For the text-containing cell, return its midpoint in [x, y] coordinate format. 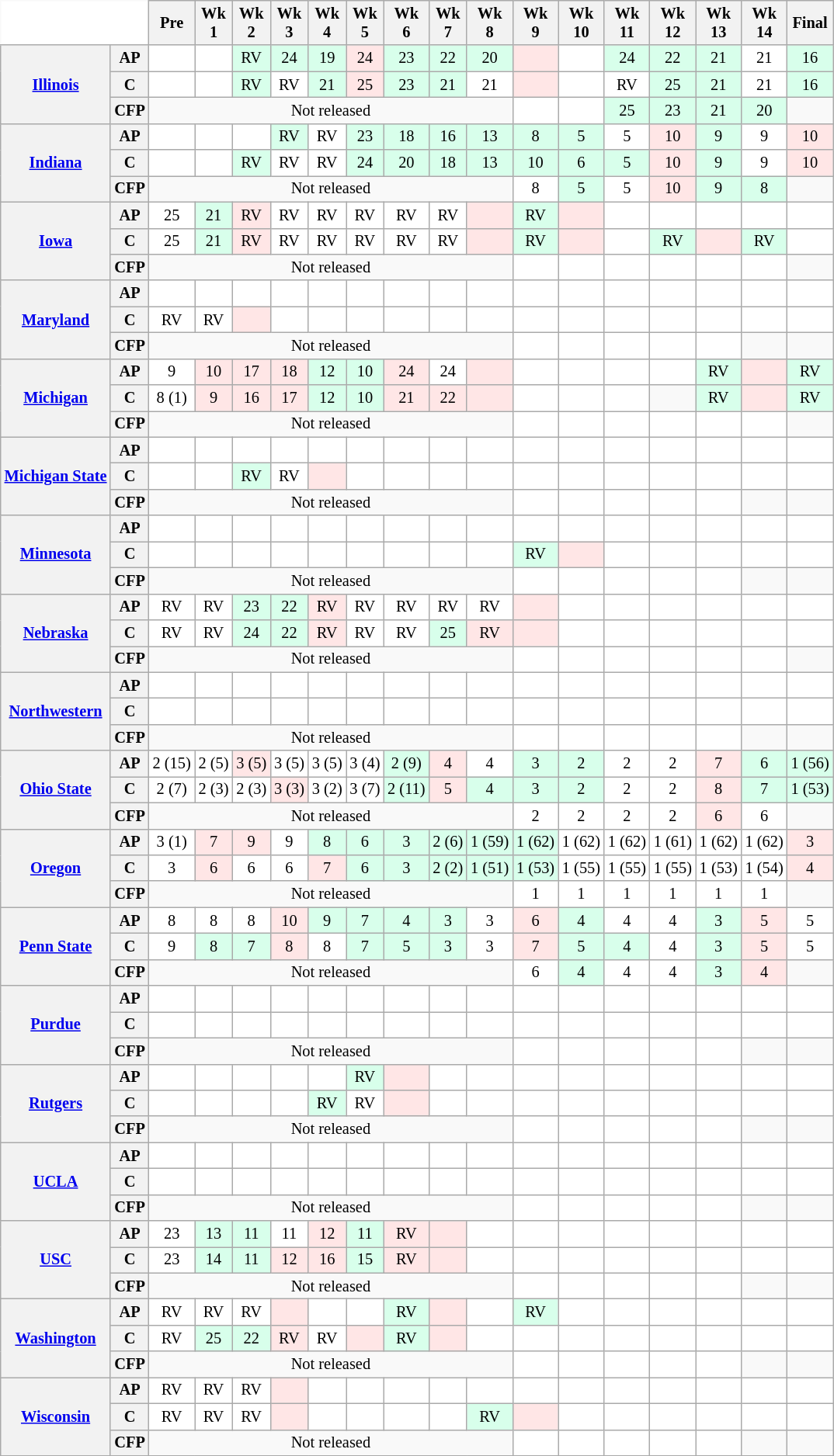
Wisconsin [56, 1416]
2 (7) [172, 789]
2 (2) [447, 868]
2 (15) [172, 764]
Minnesota [56, 554]
Indiana [56, 163]
19 [328, 58]
8 (1) [172, 398]
Wk4 [328, 23]
3 (2) [328, 789]
Purdue [56, 1024]
Wk9 [536, 23]
Wk12 [672, 23]
3 (4) [365, 764]
Wk11 [627, 23]
1 (59) [489, 842]
3 (1) [172, 842]
Wk3 [289, 23]
Oregon [56, 868]
Final [811, 23]
Ohio State [56, 790]
2 (11) [406, 789]
15 [365, 1260]
3 (7) [365, 789]
Wk7 [447, 23]
2 (9) [406, 764]
Pre [172, 23]
Wk5 [365, 23]
Wk13 [719, 23]
3 (3) [289, 789]
2 (5) [214, 764]
Washington [56, 1338]
Iowa [56, 241]
Maryland [56, 320]
Wk10 [581, 23]
Wk8 [489, 23]
Rutgers [56, 1104]
1 (54) [764, 868]
Wk6 [406, 23]
1 (56) [811, 764]
Northwestern [56, 711]
Illinois [56, 84]
14 [214, 1260]
Wk1 [214, 23]
Wk2 [252, 23]
Penn State [56, 947]
USC [56, 1260]
Michigan State [56, 477]
UCLA [56, 1181]
Wk14 [764, 23]
1 (51) [489, 868]
Michigan [56, 397]
Nebraska [56, 633]
1 (61) [672, 842]
2 (6) [447, 842]
